Determine the [x, y] coordinate at the center of the cell enclosing the given text.  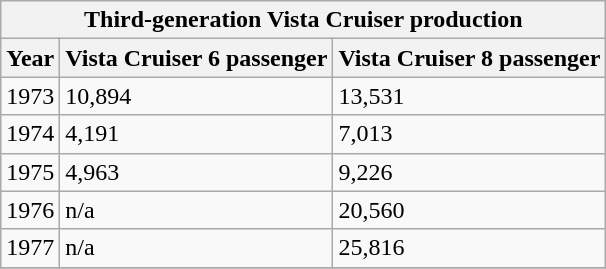
4,963 [196, 172]
1977 [30, 248]
Year [30, 58]
1973 [30, 96]
20,560 [470, 210]
7,013 [470, 134]
1975 [30, 172]
9,226 [470, 172]
1976 [30, 210]
25,816 [470, 248]
4,191 [196, 134]
Third-generation Vista Cruiser production [304, 20]
Vista Cruiser 8 passenger [470, 58]
Vista Cruiser 6 passenger [196, 58]
13,531 [470, 96]
1974 [30, 134]
10,894 [196, 96]
